Return the (x, y) coordinate for the center point of the cell that contains the specified text.  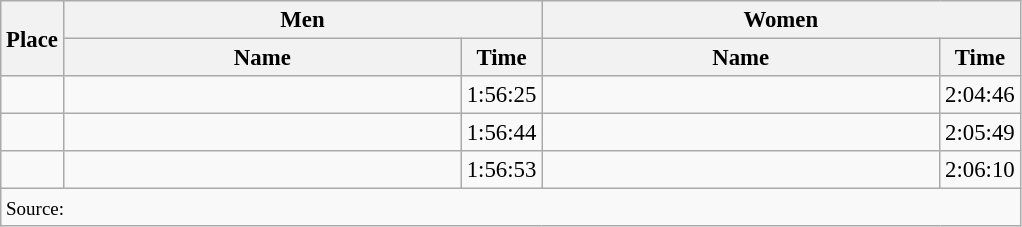
2:05:49 (980, 133)
1:56:53 (501, 170)
Source: (510, 208)
1:56:25 (501, 95)
1:56:44 (501, 133)
Place (32, 38)
2:04:46 (980, 95)
2:06:10 (980, 170)
Men (302, 20)
Women (781, 20)
